For the text-containing cell, return its midpoint in (X, Y) coordinate format. 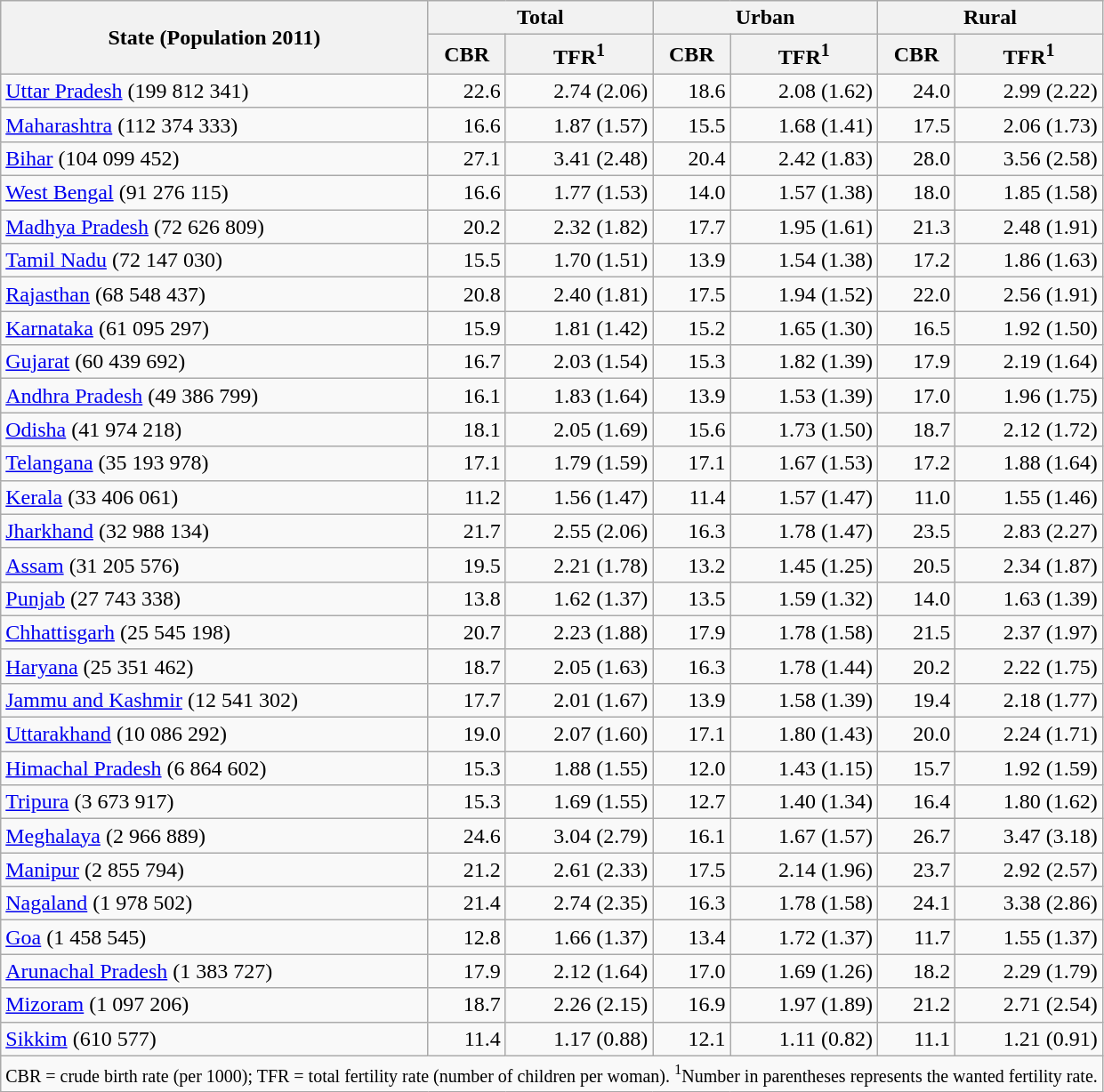
1.70 (1.51) (578, 261)
1.21 (0.91) (1029, 1039)
Andhra Pradesh (49 386 799) (214, 396)
1.97 (1.89) (804, 1005)
1.82 (1.39) (804, 362)
1.56 (1.47) (578, 497)
2.22 (1.75) (1029, 666)
21.5 (916, 632)
1.94 (1.52) (804, 294)
2.08 (1.62) (804, 91)
1.67 (1.53) (804, 463)
2.21 (1.78) (578, 565)
1.59 (1.32) (804, 598)
2.56 (1.91) (1029, 294)
1.85 (1.58) (1029, 193)
1.57 (1.47) (804, 497)
Odisha (41 974 218) (214, 430)
2.01 (1.67) (578, 700)
Manipur (2 855 794) (214, 870)
27.1 (466, 158)
26.7 (916, 836)
22.0 (916, 294)
Telangana (35 193 978) (214, 463)
18.1 (466, 430)
2.29 (1.79) (1029, 971)
2.26 (2.15) (578, 1005)
20.5 (916, 565)
1.92 (1.50) (1029, 328)
3.47 (3.18) (1029, 836)
3.56 (2.58) (1029, 158)
12.7 (692, 802)
19.5 (466, 565)
21.3 (916, 227)
Jharkhand (32 988 134) (214, 531)
15.7 (916, 768)
1.62 (1.37) (578, 598)
Karnataka (61 095 297) (214, 328)
24.6 (466, 836)
1.88 (1.55) (578, 768)
Meghalaya (2 966 889) (214, 836)
1.55 (1.37) (1029, 937)
15.9 (466, 328)
Mizoram (1 097 206) (214, 1005)
21.4 (466, 903)
Madhya Pradesh (72 626 809) (214, 227)
1.69 (1.55) (578, 802)
2.99 (2.22) (1029, 91)
13.8 (466, 598)
1.95 (1.61) (804, 227)
1.78 (1.47) (804, 531)
Uttarakhand (10 086 292) (214, 735)
23.5 (916, 531)
Uttar Pradesh (199 812 341) (214, 91)
1.53 (1.39) (804, 396)
2.03 (1.54) (578, 362)
1.17 (0.88) (578, 1039)
Nagaland (1 978 502) (214, 903)
2.40 (1.81) (578, 294)
21.7 (466, 531)
2.55 (2.06) (578, 531)
12.0 (692, 768)
2.14 (1.96) (804, 870)
Arunachal Pradesh (1 383 727) (214, 971)
1.87 (1.57) (578, 124)
15.2 (692, 328)
Maharashtra (112 374 333) (214, 124)
3.41 (2.48) (578, 158)
2.92 (2.57) (1029, 870)
1.58 (1.39) (804, 700)
Rural (989, 18)
1.79 (1.59) (578, 463)
2.71 (2.54) (1029, 1005)
2.32 (1.82) (578, 227)
2.34 (1.87) (1029, 565)
2.19 (1.64) (1029, 362)
1.73 (1.50) (804, 430)
2.74 (2.06) (578, 91)
Punjab (27 743 338) (214, 598)
1.54 (1.38) (804, 261)
Tamil Nadu (72 147 030) (214, 261)
2.18 (1.77) (1029, 700)
Tripura (3 673 917) (214, 802)
23.7 (916, 870)
24.1 (916, 903)
1.45 (1.25) (804, 565)
2.23 (1.88) (578, 632)
1.78 (1.44) (804, 666)
1.80 (1.43) (804, 735)
Chhattisgarh (25 545 198) (214, 632)
16.7 (466, 362)
11.7 (916, 937)
3.04 (2.79) (578, 836)
19.4 (916, 700)
1.96 (1.75) (1029, 396)
1.55 (1.46) (1029, 497)
1.68 (1.41) (804, 124)
State (Population 2011) (214, 37)
Urban (765, 18)
Goa (1 458 545) (214, 937)
13.5 (692, 598)
18.2 (916, 971)
3.38 (2.86) (1029, 903)
2.05 (1.69) (578, 430)
Assam (31 205 576) (214, 565)
20.0 (916, 735)
20.7 (466, 632)
1.86 (1.63) (1029, 261)
12.1 (692, 1039)
13.4 (692, 937)
2.07 (1.60) (578, 735)
1.88 (1.64) (1029, 463)
Jammu and Kashmir (12 541 302) (214, 700)
Himachal Pradesh (6 864 602) (214, 768)
1.81 (1.42) (578, 328)
2.61 (2.33) (578, 870)
2.12 (1.72) (1029, 430)
19.0 (466, 735)
2.24 (1.71) (1029, 735)
1.65 (1.30) (804, 328)
1.67 (1.57) (804, 836)
1.83 (1.64) (578, 396)
18.6 (692, 91)
2.06 (1.73) (1029, 124)
11.1 (916, 1039)
1.77 (1.53) (578, 193)
Rajasthan (68 548 437) (214, 294)
1.40 (1.34) (804, 802)
1.57 (1.38) (804, 193)
11.2 (466, 497)
West Bengal (91 276 115) (214, 193)
2.37 (1.97) (1029, 632)
2.42 (1.83) (804, 158)
Total (541, 18)
20.4 (692, 158)
Kerala (33 406 061) (214, 497)
16.9 (692, 1005)
15.6 (692, 430)
1.63 (1.39) (1029, 598)
Haryana (25 351 462) (214, 666)
1.11 (0.82) (804, 1039)
1.92 (1.59) (1029, 768)
16.4 (916, 802)
1.72 (1.37) (804, 937)
2.74 (2.35) (578, 903)
1.43 (1.15) (804, 768)
Gujarat (60 439 692) (214, 362)
18.0 (916, 193)
20.8 (466, 294)
2.48 (1.91) (1029, 227)
24.0 (916, 91)
28.0 (916, 158)
22.6 (466, 91)
13.2 (692, 565)
11.0 (916, 497)
2.12 (1.64) (578, 971)
1.80 (1.62) (1029, 802)
12.8 (466, 937)
Bihar (104 099 452) (214, 158)
1.66 (1.37) (578, 937)
16.5 (916, 328)
1.69 (1.26) (804, 971)
2.05 (1.63) (578, 666)
2.83 (2.27) (1029, 531)
Sikkim (610 577) (214, 1039)
